Locate the cell with the specified text and output its (x, y) center coordinate. 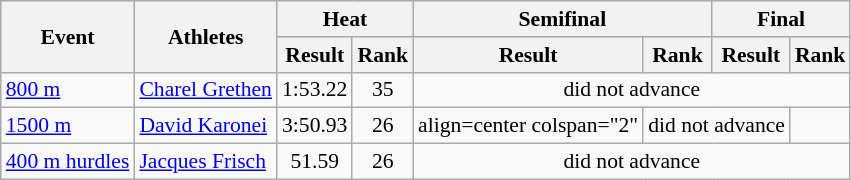
Jacques Frisch (206, 162)
Final (782, 19)
35 (382, 90)
Charel Grethen (206, 90)
1500 m (68, 126)
Semifinal (562, 19)
Heat (345, 19)
Event (68, 36)
3:50.93 (314, 126)
400 m hurdles (68, 162)
Athletes (206, 36)
1:53.22 (314, 90)
800 m (68, 90)
David Karonei (206, 126)
51.59 (314, 162)
align=center colspan="2" (528, 126)
